Search for the cell housing the specified text and yield its [x, y] center coordinate. 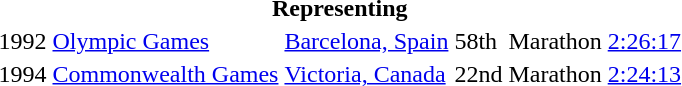
58th [478, 41]
Barcelona, Spain [366, 41]
Olympic Games [166, 41]
2:26:17 [644, 41]
Marathon [555, 41]
